Return the [X, Y] coordinate for the center point of the cell that contains the specified text.  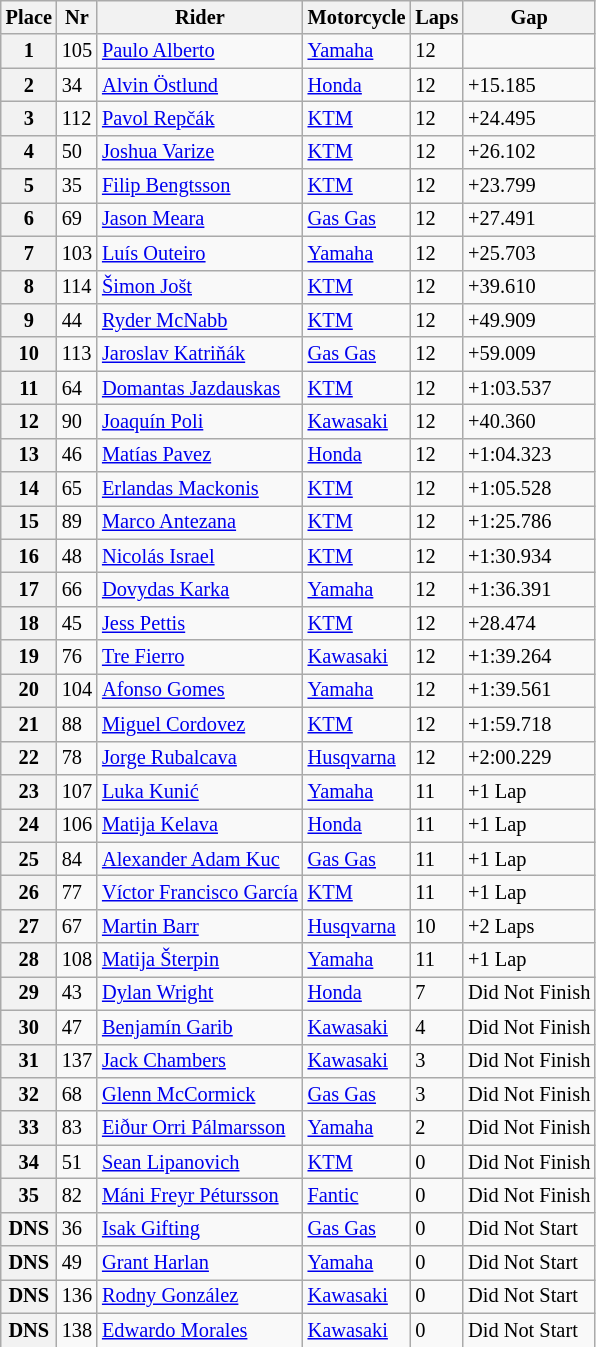
+1:59.718 [529, 724]
108 [77, 960]
Luka Kunić [200, 791]
43 [77, 993]
33 [29, 1128]
Paulo Alberto [200, 51]
+1:05.528 [529, 489]
21 [29, 724]
83 [77, 1128]
Gap [529, 17]
+1:04.323 [529, 455]
45 [77, 623]
1 [29, 51]
+23.799 [529, 186]
47 [77, 1027]
78 [77, 758]
+2 Laps [529, 926]
49 [77, 1263]
Dovydas Karka [200, 589]
Pavol Repčák [200, 118]
+39.610 [529, 287]
17 [29, 589]
+1:03.537 [529, 388]
19 [29, 657]
48 [77, 556]
+1:39.561 [529, 690]
29 [29, 993]
51 [77, 1162]
76 [77, 657]
Jorge Rubalcava [200, 758]
107 [77, 791]
32 [29, 1094]
Rider [200, 17]
27 [29, 926]
Domantas Jazdauskas [200, 388]
Glenn McCormick [200, 1094]
88 [77, 724]
Dylan Wright [200, 993]
68 [77, 1094]
Nicolás Israel [200, 556]
20 [29, 690]
Tre Fierro [200, 657]
66 [77, 589]
Alexander Adam Kuc [200, 859]
Matija Šterpin [200, 960]
Martin Barr [200, 926]
15 [29, 522]
Jack Chambers [200, 1061]
Jason Meara [200, 219]
+2:00.229 [529, 758]
+1:39.264 [529, 657]
+28.474 [529, 623]
+25.703 [529, 253]
+1:30.934 [529, 556]
89 [77, 522]
16 [29, 556]
Benjamín Garib [200, 1027]
14 [29, 489]
46 [77, 455]
23 [29, 791]
9 [29, 320]
Isak Gifting [200, 1229]
Sean Lipanovich [200, 1162]
67 [77, 926]
137 [77, 1061]
18 [29, 623]
114 [77, 287]
77 [77, 892]
Jess Pettis [200, 623]
Nr [77, 17]
6 [29, 219]
Marco Antezana [200, 522]
69 [77, 219]
+59.009 [529, 354]
31 [29, 1061]
Eiður Orri Pálmarsson [200, 1128]
136 [77, 1296]
5 [29, 186]
Erlandas Mackonis [200, 489]
Joaquín Poli [200, 421]
+15.185 [529, 85]
28 [29, 960]
Miguel Cordovez [200, 724]
25 [29, 859]
Motorcycle [357, 17]
Luís Outeiro [200, 253]
+40.360 [529, 421]
Matías Pavez [200, 455]
44 [77, 320]
8 [29, 287]
22 [29, 758]
Laps [436, 17]
24 [29, 825]
Fantic [357, 1195]
+1:25.786 [529, 522]
26 [29, 892]
Máni Freyr Pétursson [200, 1195]
Matija Kelava [200, 825]
Rodny González [200, 1296]
Filip Bengtsson [200, 186]
104 [77, 690]
Alvin Östlund [200, 85]
+24.495 [529, 118]
103 [77, 253]
Víctor Francisco García [200, 892]
105 [77, 51]
Edwardo Morales [200, 1330]
Jaroslav Katriňák [200, 354]
65 [77, 489]
64 [77, 388]
13 [29, 455]
+1:36.391 [529, 589]
84 [77, 859]
113 [77, 354]
+27.491 [529, 219]
Ryder McNabb [200, 320]
Place [29, 17]
Afonso Gomes [200, 690]
+49.909 [529, 320]
36 [77, 1229]
138 [77, 1330]
30 [29, 1027]
+26.102 [529, 152]
Šimon Jošt [200, 287]
Grant Harlan [200, 1263]
90 [77, 421]
82 [77, 1195]
106 [77, 825]
Joshua Varize [200, 152]
50 [77, 152]
112 [77, 118]
